Pinpoint the cell where the given text exists, returning its (X, Y) midpoint coordinate. 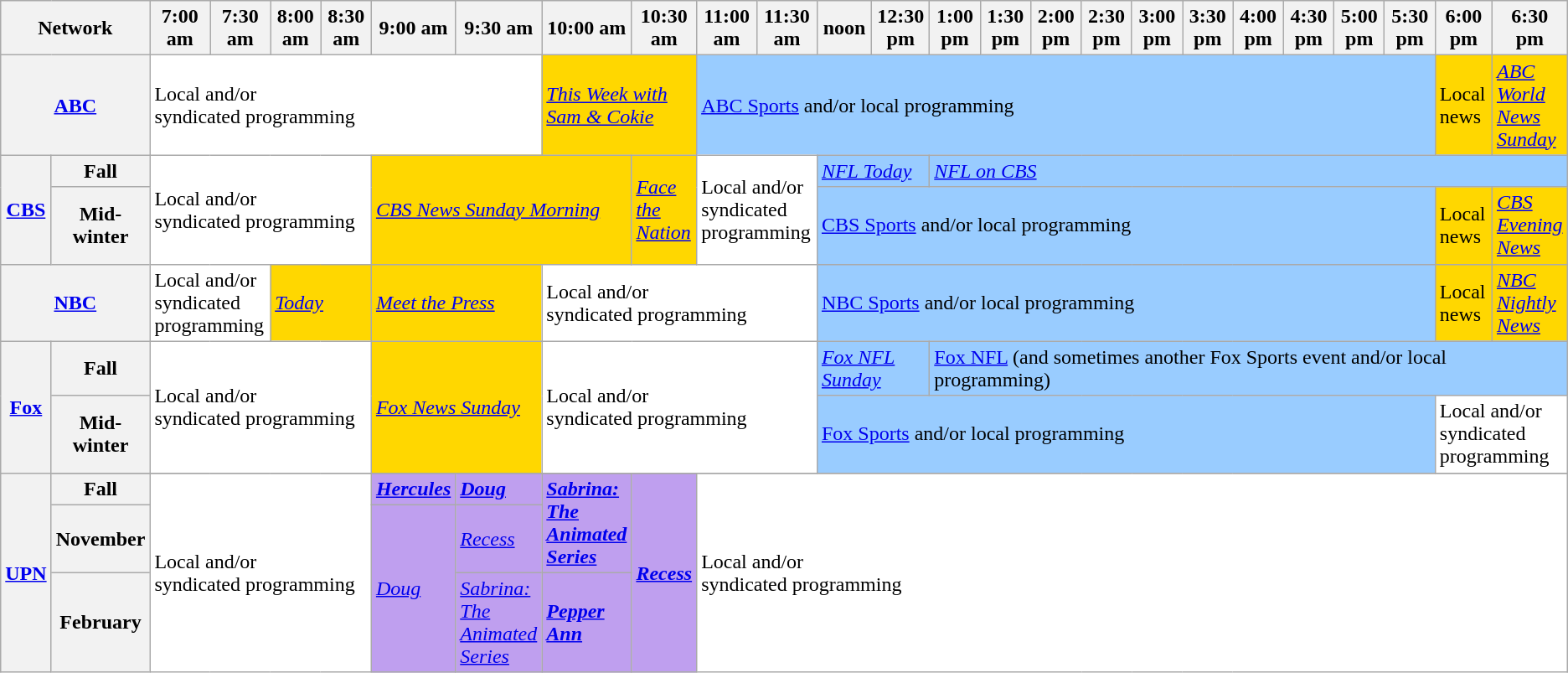
5:30 pm (1410, 28)
Pepper Ann (586, 622)
1:30 pm (1005, 28)
11:30 am (787, 28)
3:30 pm (1208, 28)
This Week with Sam & Cokie (620, 106)
4:00 pm (1258, 28)
2:00 pm (1055, 28)
11:00 am (727, 28)
CBS Evening News (1529, 225)
7:30 am (240, 28)
ABC Sports and/or local programming (1066, 106)
Fox NFL (and sometimes another Fox Sports event and/or local programming) (1248, 369)
UPN (26, 572)
ABC World News Sunday (1529, 106)
noon (844, 28)
10:30 am (664, 28)
9:00 am (413, 28)
6:30 pm (1529, 28)
Fox (26, 407)
10:00 am (586, 28)
1:00 pm (955, 28)
12:30 pm (901, 28)
Face the Nation (664, 210)
ABC (75, 106)
Hercules (413, 489)
8:00 am (296, 28)
3:00 pm (1157, 28)
Fox Sports and/or local programming (1126, 434)
November (101, 538)
Fox News Sunday (456, 407)
NBC (75, 303)
Meet the Press (456, 303)
7:00 am (180, 28)
NFL on CBS (1248, 171)
8:30 am (346, 28)
CBS Sports and/or local programming (1126, 225)
NFL Today (873, 171)
February (101, 622)
CBS (26, 210)
CBS News Sunday Morning (501, 210)
Fox NFL Sunday (873, 369)
5:00 pm (1359, 28)
NBC Sports and/or local programming (1126, 303)
2:30 pm (1106, 28)
6:00 pm (1463, 28)
9:30 am (499, 28)
4:30 pm (1308, 28)
Network (75, 28)
NBC Nightly News (1529, 303)
Today (322, 303)
